Detect which cell encompasses the target text, then output its (x, y) center coordinate. 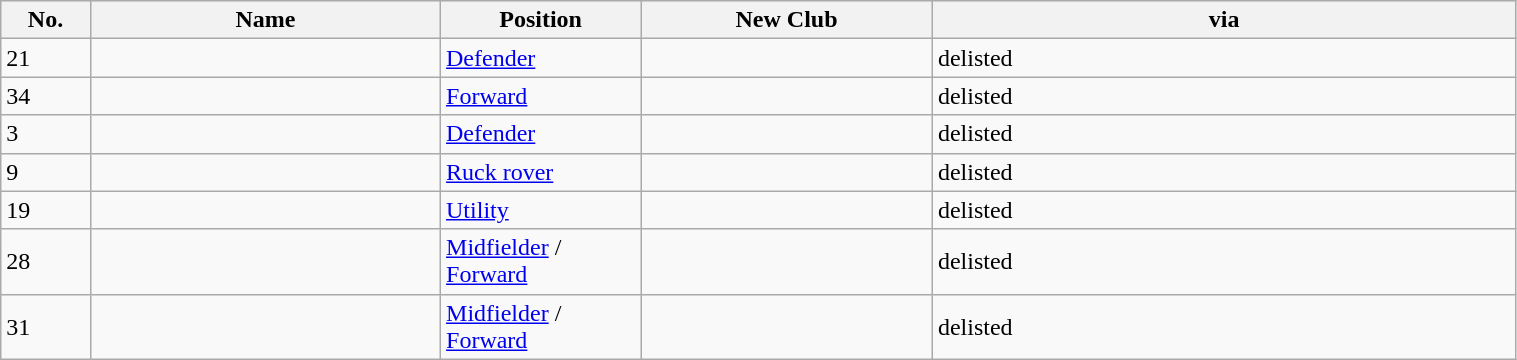
via (1224, 20)
9 (46, 172)
Ruck rover (541, 172)
19 (46, 210)
31 (46, 326)
3 (46, 134)
Utility (541, 210)
Position (541, 20)
28 (46, 262)
No. (46, 20)
Forward (541, 96)
21 (46, 58)
Name (265, 20)
New Club (787, 20)
34 (46, 96)
